Search for the cell housing the specified text and yield its (X, Y) center coordinate. 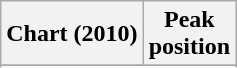
Peakposition (189, 34)
Chart (2010) (72, 34)
